Locate the cell with the specified text and output its (X, Y) center coordinate. 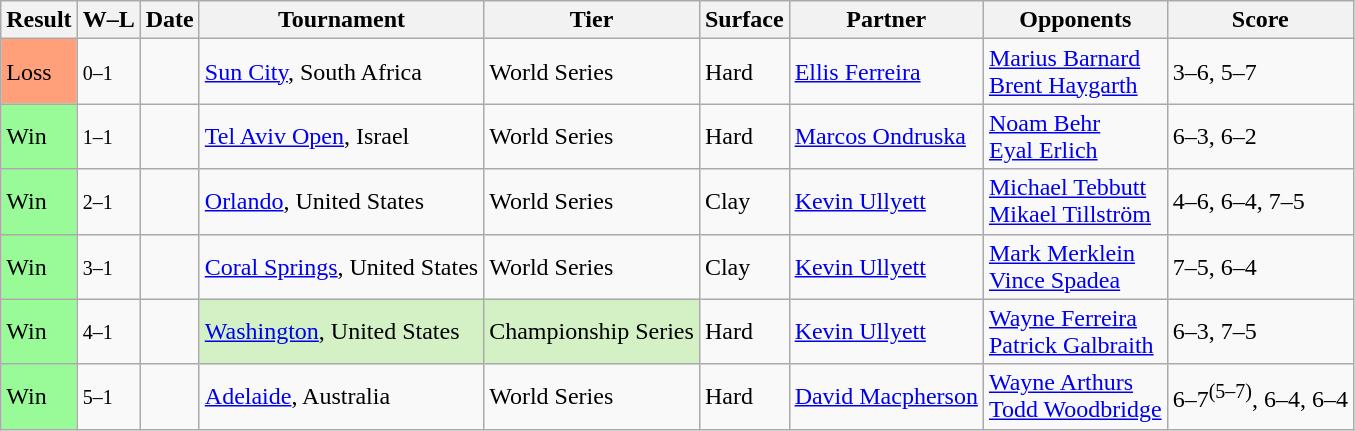
Tier (592, 20)
Wayne Ferreira Patrick Galbraith (1075, 332)
Marcos Ondruska (886, 136)
4–1 (108, 332)
Championship Series (592, 332)
6–3, 7–5 (1260, 332)
Adelaide, Australia (341, 396)
Result (39, 20)
Michael Tebbutt Mikael Tillström (1075, 202)
6–3, 6–2 (1260, 136)
David Macpherson (886, 396)
Noam Behr Eyal Erlich (1075, 136)
Loss (39, 72)
W–L (108, 20)
3–6, 5–7 (1260, 72)
5–1 (108, 396)
Orlando, United States (341, 202)
6–7(5–7), 6–4, 6–4 (1260, 396)
Opponents (1075, 20)
1–1 (108, 136)
Tel Aviv Open, Israel (341, 136)
7–5, 6–4 (1260, 266)
0–1 (108, 72)
Wayne Arthurs Todd Woodbridge (1075, 396)
Washington, United States (341, 332)
Mark Merklein Vince Spadea (1075, 266)
Marius Barnard Brent Haygarth (1075, 72)
Coral Springs, United States (341, 266)
4–6, 6–4, 7–5 (1260, 202)
Sun City, South Africa (341, 72)
Score (1260, 20)
Partner (886, 20)
2–1 (108, 202)
Tournament (341, 20)
3–1 (108, 266)
Date (170, 20)
Surface (744, 20)
Ellis Ferreira (886, 72)
